Search for the cell housing the specified text and yield its (X, Y) center coordinate. 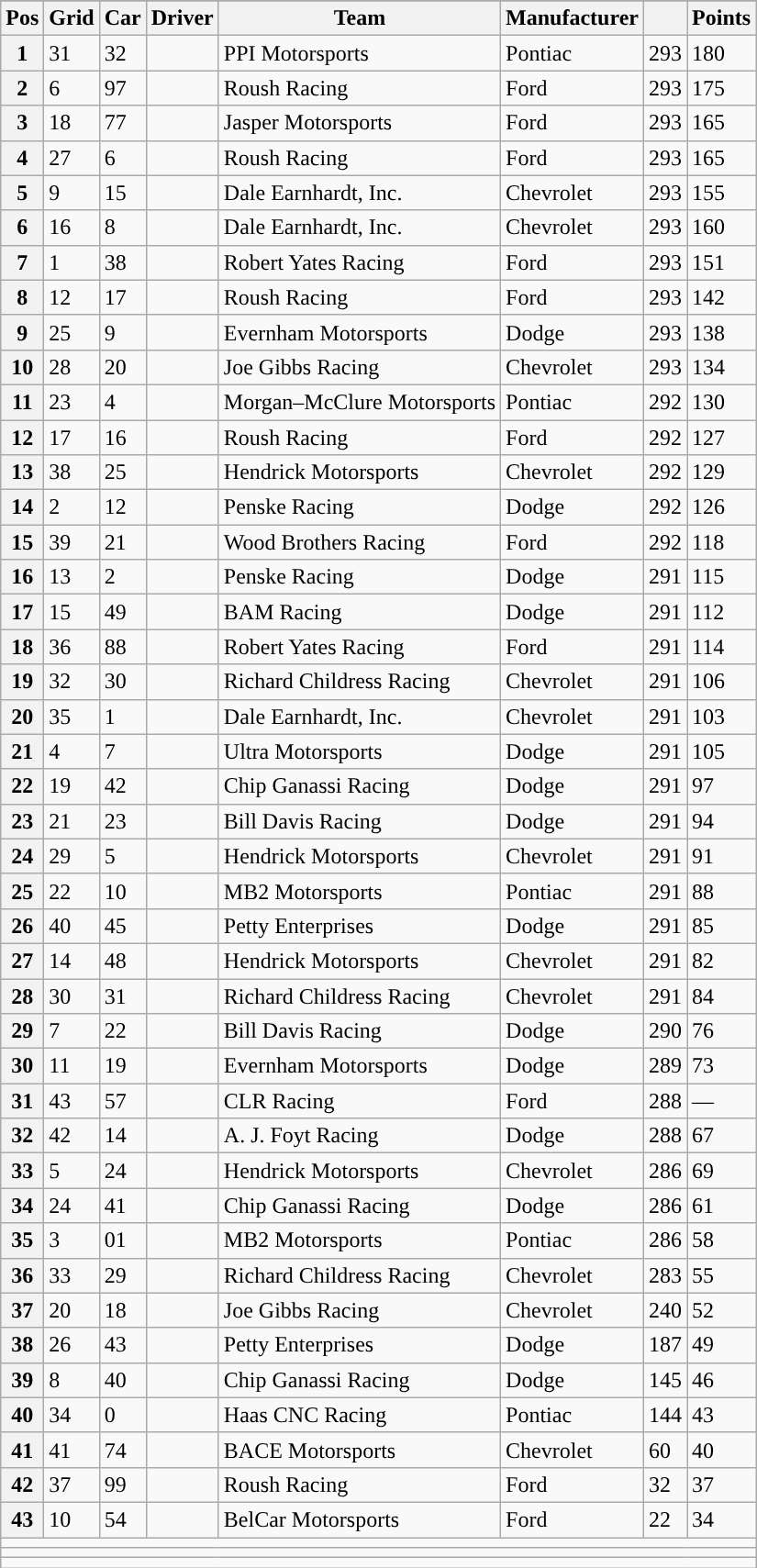
155 (721, 193)
69 (721, 1171)
99 (123, 1485)
54 (123, 1519)
58 (721, 1240)
145 (664, 1380)
105 (721, 751)
57 (123, 1101)
106 (721, 682)
130 (721, 402)
Haas CNC Racing (360, 1415)
290 (664, 1031)
BACE Motorsports (360, 1450)
60 (664, 1450)
61 (721, 1206)
BelCar Motorsports (360, 1519)
151 (721, 262)
Morgan–McClure Motorsports (360, 402)
84 (721, 995)
Ultra Motorsports (360, 751)
— (721, 1101)
CLR Racing (360, 1101)
BAM Racing (360, 612)
187 (664, 1345)
PPI Motorsports (360, 53)
112 (721, 612)
Manufacturer (573, 18)
85 (721, 926)
Pos (22, 18)
73 (721, 1066)
Grid (72, 18)
127 (721, 438)
94 (721, 821)
Jasper Motorsports (360, 123)
118 (721, 542)
52 (721, 1310)
126 (721, 507)
289 (664, 1066)
55 (721, 1275)
114 (721, 647)
180 (721, 53)
0 (123, 1415)
Wood Brothers Racing (360, 542)
01 (123, 1240)
76 (721, 1031)
142 (721, 297)
240 (664, 1310)
A. J. Foyt Racing (360, 1136)
48 (123, 961)
103 (721, 717)
129 (721, 473)
138 (721, 332)
Driver (182, 18)
82 (721, 961)
Car (123, 18)
74 (123, 1450)
175 (721, 88)
91 (721, 856)
Team (360, 18)
77 (123, 123)
160 (721, 228)
45 (123, 926)
67 (721, 1136)
Points (721, 18)
134 (721, 367)
283 (664, 1275)
144 (664, 1415)
46 (721, 1380)
115 (721, 577)
